Locate the cell with the specified text and output its (X, Y) center coordinate. 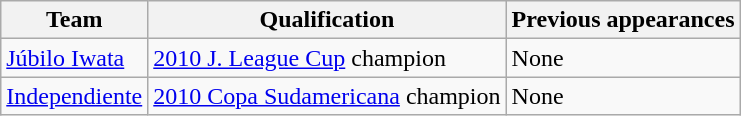
2010 J. League Cup champion (327, 58)
Qualification (327, 20)
Team (74, 20)
Independiente (74, 96)
Júbilo Iwata (74, 58)
Previous appearances (623, 20)
2010 Copa Sudamericana champion (327, 96)
